Detect which cell encompasses the target text, then output its (X, Y) center coordinate. 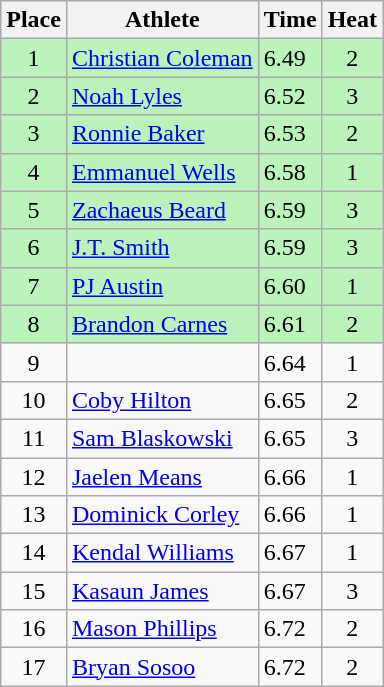
Sam Blaskowski (162, 438)
9 (34, 362)
6 (34, 248)
6.61 (290, 324)
11 (34, 438)
12 (34, 477)
Zachaeus Beard (162, 210)
Emmanuel Wells (162, 172)
17 (34, 667)
Athlete (162, 20)
Heat (352, 20)
16 (34, 629)
Jaelen Means (162, 477)
Kasaun James (162, 591)
Christian Coleman (162, 58)
Kendal Williams (162, 553)
4 (34, 172)
Coby Hilton (162, 400)
6.52 (290, 96)
Dominick Corley (162, 515)
6.53 (290, 134)
6.58 (290, 172)
PJ Austin (162, 286)
Mason Phillips (162, 629)
Noah Lyles (162, 96)
7 (34, 286)
J.T. Smith (162, 248)
Ronnie Baker (162, 134)
15 (34, 591)
Bryan Sosoo (162, 667)
6.60 (290, 286)
Place (34, 20)
Time (290, 20)
Brandon Carnes (162, 324)
6.49 (290, 58)
8 (34, 324)
13 (34, 515)
14 (34, 553)
5 (34, 210)
6.64 (290, 362)
10 (34, 400)
